Find where the given text appears and provide that cell's center as (x, y) coordinate. 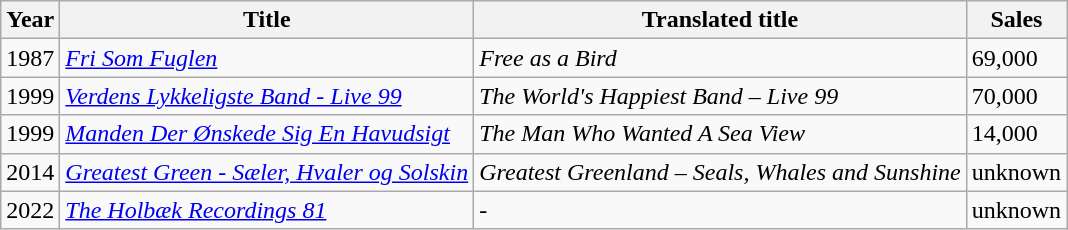
Title (267, 20)
69,000 (1016, 58)
Manden Der Ønskede Sig En Havudsigt (267, 134)
Greatest Green - Sæler, Hvaler og Solskin (267, 172)
1987 (30, 58)
Translated title (720, 20)
The World's Happiest Band – Live 99 (720, 96)
The Holbæk Recordings 81 (267, 210)
Free as a Bird (720, 58)
14,000 (1016, 134)
Fri Som Fuglen (267, 58)
70,000 (1016, 96)
Year (30, 20)
Greatest Greenland – Seals, Whales and Sunshine (720, 172)
The Man Who Wanted A Sea View (720, 134)
Verdens Lykkeligste Band - Live 99 (267, 96)
2022 (30, 210)
Sales (1016, 20)
- (720, 210)
2014 (30, 172)
